Determine the [X, Y] coordinate at the center of the cell enclosing the given text.  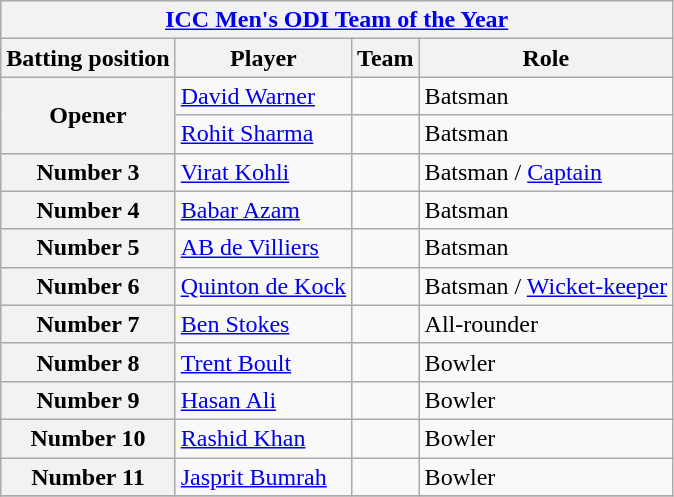
Number 9 [88, 400]
Number 7 [88, 324]
Number 3 [88, 172]
Ben Stokes [263, 324]
David Warner [263, 96]
Team [386, 58]
AB de Villiers [263, 248]
Batting position [88, 58]
All-rounder [546, 324]
Batsman / Captain [546, 172]
Rohit Sharma [263, 134]
Number 5 [88, 248]
Player [263, 58]
Number 10 [88, 438]
Role [546, 58]
Quinton de Kock [263, 286]
Number 8 [88, 362]
Opener [88, 115]
Jasprit Bumrah [263, 477]
Virat Kohli [263, 172]
Number 6 [88, 286]
Batsman / Wicket-keeper [546, 286]
Rashid Khan [263, 438]
Number 11 [88, 477]
Babar Azam [263, 210]
Hasan Ali [263, 400]
Number 4 [88, 210]
Trent Boult [263, 362]
ICC Men's ODI Team of the Year [337, 20]
